Search for the cell housing the specified text and yield its (X, Y) center coordinate. 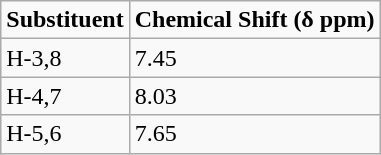
Chemical Shift (δ ppm) (254, 20)
H-4,7 (65, 96)
7.45 (254, 58)
H-3,8 (65, 58)
7.65 (254, 134)
H-5,6 (65, 134)
Substituent (65, 20)
8.03 (254, 96)
